Output the [X, Y] coordinate of the center of the cell containing the given text.  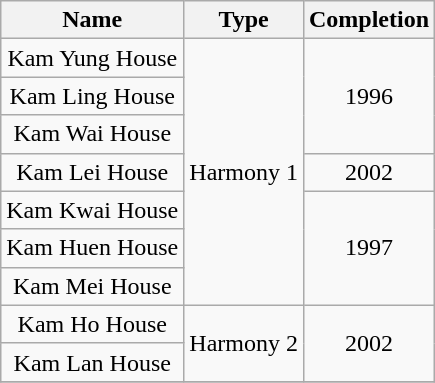
Kam Wai House [92, 134]
Kam Yung House [92, 58]
Kam Ling House [92, 96]
Harmony 2 [244, 343]
1996 [368, 96]
Kam Huen House [92, 248]
Completion [368, 20]
Kam Lei House [92, 172]
Kam Mei House [92, 286]
1997 [368, 248]
Kam Ho House [92, 324]
Harmony 1 [244, 172]
Type [244, 20]
Kam Lan House [92, 362]
Kam Kwai House [92, 210]
Name [92, 20]
